For the text-containing cell, return its midpoint in (x, y) coordinate format. 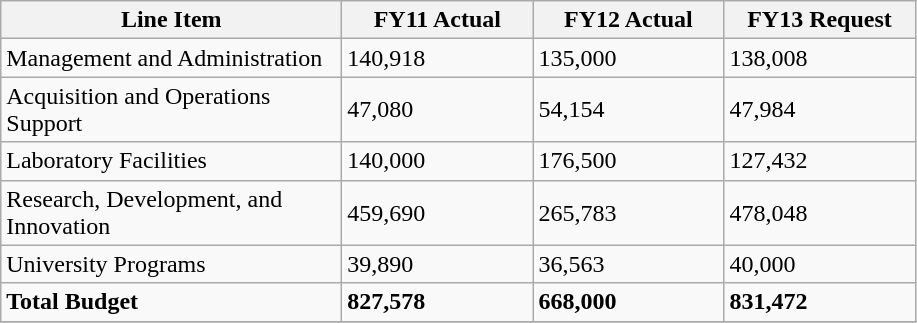
36,563 (628, 264)
127,432 (820, 161)
Management and Administration (172, 58)
140,000 (438, 161)
39,890 (438, 264)
FY12 Actual (628, 20)
FY11 Actual (438, 20)
668,000 (628, 302)
University Programs (172, 264)
140,918 (438, 58)
135,000 (628, 58)
265,783 (628, 212)
Research, Development, and Innovation (172, 212)
827,578 (438, 302)
Total Budget (172, 302)
40,000 (820, 264)
831,472 (820, 302)
47,984 (820, 110)
459,690 (438, 212)
Line Item (172, 20)
Laboratory Facilities (172, 161)
FY13 Request (820, 20)
Acquisition and Operations Support (172, 110)
138,008 (820, 58)
54,154 (628, 110)
176,500 (628, 161)
47,080 (438, 110)
478,048 (820, 212)
